Determine the [X, Y] coordinate at the center of the cell enclosing the given text.  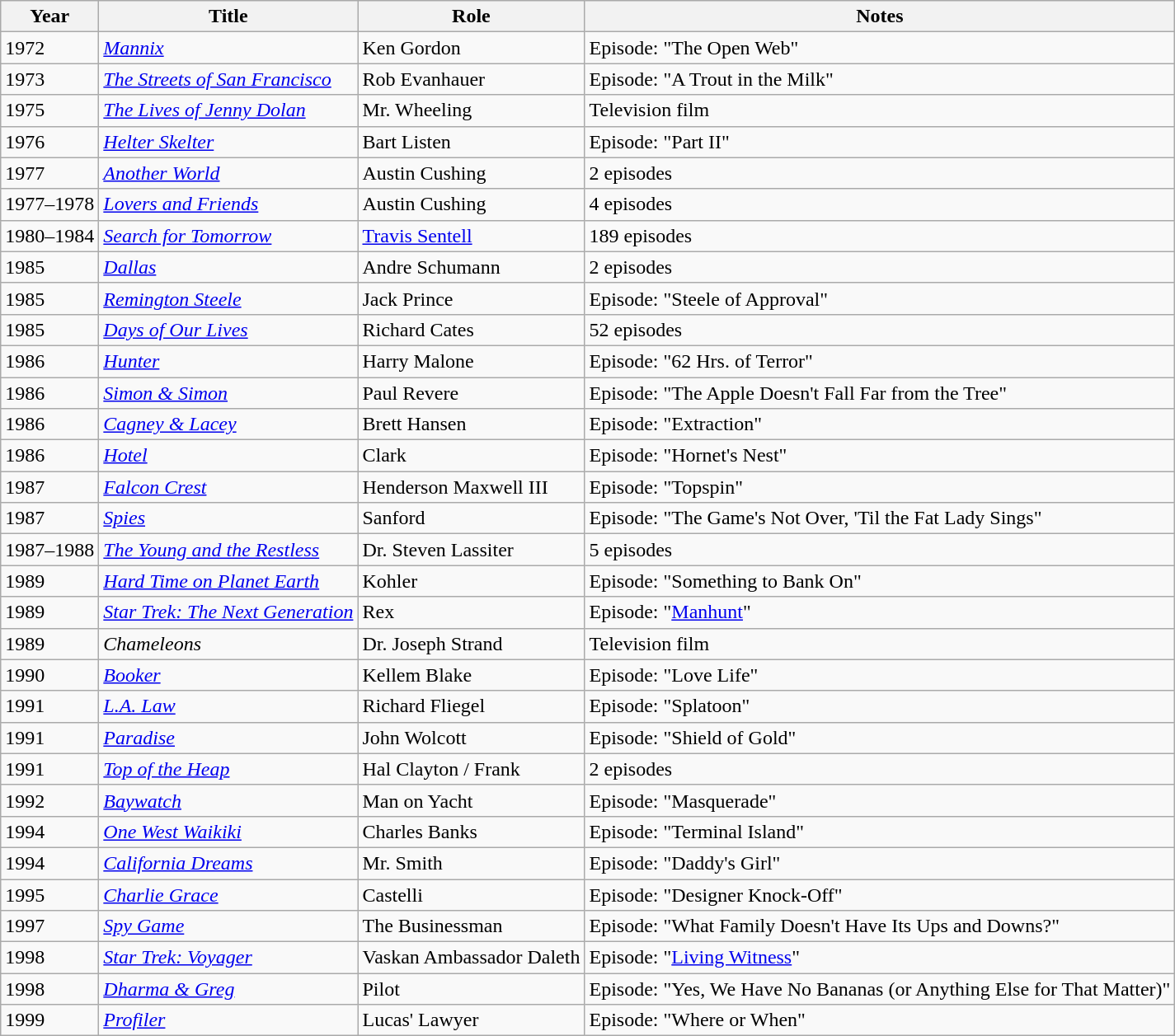
Episode: "The Apple Doesn't Fall Far from the Tree" [880, 393]
1995 [49, 894]
Mannix [228, 48]
Hard Time on Planet Earth [228, 581]
1975 [49, 110]
Episode: "Shield of Gold" [880, 738]
Episode: "Love Life" [880, 675]
1977–1978 [49, 204]
Top of the Heap [228, 769]
Mr. Smith [472, 863]
Cagney & Lacey [228, 424]
Episode: "The Open Web" [880, 48]
California Dreams [228, 863]
Episode: "Yes, We Have No Bananas (or Anything Else for That Matter)" [880, 989]
Henderson Maxwell III [472, 487]
Another World [228, 173]
Andre Schumann [472, 267]
Episode: "Where or When" [880, 1020]
189 episodes [880, 236]
Castelli [472, 894]
Lucas' Lawyer [472, 1020]
1992 [49, 800]
Travis Sentell [472, 236]
Charlie Grace [228, 894]
4 episodes [880, 204]
Profiler [228, 1020]
Episode: "Extraction" [880, 424]
The Young and the Restless [228, 550]
Hunter [228, 361]
Search for Tomorrow [228, 236]
Sanford [472, 518]
Episode: "Manhunt" [880, 612]
The Lives of Jenny Dolan [228, 110]
One West Waikiki [228, 832]
Baywatch [228, 800]
Episode: "A Trout in the Milk" [880, 79]
Episode: "Part II" [880, 142]
Falcon Crest [228, 487]
The Businessman [472, 926]
Booker [228, 675]
Dharma & Greg [228, 989]
Days of Our Lives [228, 330]
The Streets of San Francisco [228, 79]
Dr. Steven Lassiter [472, 550]
Dr. Joseph Strand [472, 644]
1976 [49, 142]
Episode: "62 Hrs. of Terror" [880, 361]
Spy Game [228, 926]
Clark [472, 456]
Richard Fliegel [472, 706]
Brett Hansen [472, 424]
L.A. Law [228, 706]
1980–1984 [49, 236]
Star Trek: The Next Generation [228, 612]
Bart Listen [472, 142]
Episode: "Splatoon" [880, 706]
Episode: "Daddy's Girl" [880, 863]
Pilot [472, 989]
Episode: "Living Witness" [880, 958]
Episode: "Hornet's Nest" [880, 456]
Role [472, 16]
Helter Skelter [228, 142]
Episode: "Something to Bank On" [880, 581]
Dallas [228, 267]
Chameleons [228, 644]
Episode: "Topspin" [880, 487]
1973 [49, 79]
Kellem Blake [472, 675]
Episode: "The Game's Not Over, 'Til the Fat Lady Sings" [880, 518]
Vaskan Ambassador Daleth [472, 958]
Richard Cates [472, 330]
Hotel [228, 456]
Paradise [228, 738]
Ken Gordon [472, 48]
Kohler [472, 581]
1987–1988 [49, 550]
Spies [228, 518]
John Wolcott [472, 738]
Remington Steele [228, 298]
Star Trek: Voyager [228, 958]
1999 [49, 1020]
1997 [49, 926]
Hal Clayton / Frank [472, 769]
1972 [49, 48]
Man on Yacht [472, 800]
Rob Evanhauer [472, 79]
52 episodes [880, 330]
Title [228, 16]
Notes [880, 16]
1977 [49, 173]
Episode: "Steele of Approval" [880, 298]
Episode: "Designer Knock-Off" [880, 894]
Year [49, 16]
Lovers and Friends [228, 204]
Simon & Simon [228, 393]
Mr. Wheeling [472, 110]
Episode: "Terminal Island" [880, 832]
Paul Revere [472, 393]
Rex [472, 612]
Episode: "What Family Doesn't Have Its Ups and Downs?" [880, 926]
Harry Malone [472, 361]
Jack Prince [472, 298]
Charles Banks [472, 832]
Episode: "Masquerade" [880, 800]
5 episodes [880, 550]
1990 [49, 675]
